Return (x, y) of the center of cell containing provided text 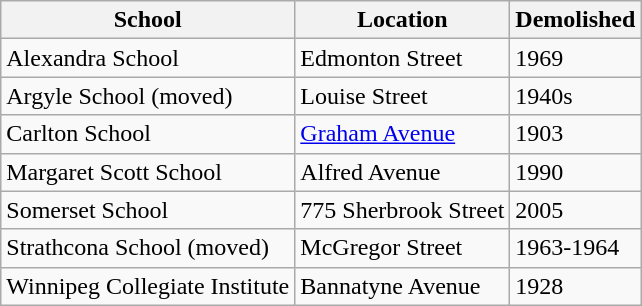
1963-1964 (576, 248)
1928 (576, 286)
1969 (576, 58)
McGregor Street (402, 248)
2005 (576, 210)
Bannatyne Avenue (402, 286)
Winnipeg Collegiate Institute (148, 286)
Alexandra School (148, 58)
Argyle School (moved) (148, 96)
Demolished (576, 20)
1940s (576, 96)
1903 (576, 134)
Carlton School (148, 134)
Louise Street (402, 96)
1990 (576, 172)
Location (402, 20)
School (148, 20)
Edmonton Street (402, 58)
Graham Avenue (402, 134)
Alfred Avenue (402, 172)
775 Sherbrook Street (402, 210)
Somerset School (148, 210)
Strathcona School (moved) (148, 248)
Margaret Scott School (148, 172)
